Identify which cell holds the provided text, then report its (X, Y) central coordinate. 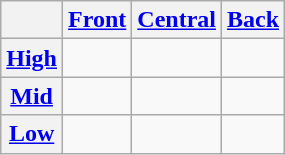
High (32, 58)
Mid (32, 96)
Front (98, 20)
Central (177, 20)
Back (254, 20)
Low (32, 134)
